Identify which cell holds the provided text, then report its [X, Y] central coordinate. 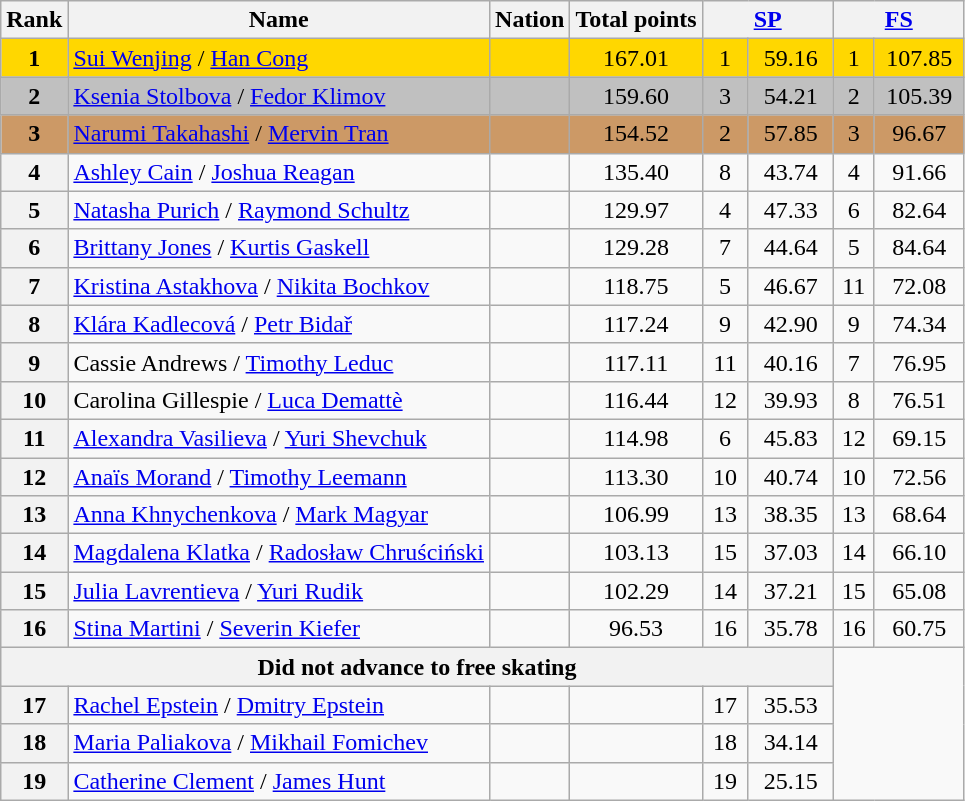
Julia Lavrentieva / Yuri Rudik [279, 591]
Klára Kadlecová / Petr Bidař [279, 324]
103.13 [636, 553]
84.64 [919, 248]
Sui Wenjing / Han Cong [279, 58]
96.67 [919, 134]
Did not advance to free skating [417, 667]
Natasha Purich / Raymond Schultz [279, 210]
Stina Martini / Severin Kiefer [279, 629]
Name [279, 20]
Carolina Gillespie / Luca Demattè [279, 400]
Catherine Clement / James Hunt [279, 781]
117.24 [636, 324]
Rank [34, 20]
82.64 [919, 210]
102.29 [636, 591]
Rachel Epstein / Dmitry Epstein [279, 705]
35.53 [790, 705]
Maria Paliakova / Mikhail Fomichev [279, 743]
65.08 [919, 591]
107.85 [919, 58]
Kristina Astakhova / Nikita Bochkov [279, 286]
129.28 [636, 248]
25.15 [790, 781]
60.75 [919, 629]
Ashley Cain / Joshua Reagan [279, 172]
Cassie Andrews / Timothy Leduc [279, 362]
113.30 [636, 477]
72.56 [919, 477]
91.66 [919, 172]
Anna Khnychenkova / Mark Magyar [279, 515]
34.14 [790, 743]
118.75 [636, 286]
69.15 [919, 438]
116.44 [636, 400]
Anaïs Morand / Timothy Leemann [279, 477]
74.34 [919, 324]
154.52 [636, 134]
37.21 [790, 591]
129.97 [636, 210]
44.64 [790, 248]
39.93 [790, 400]
159.60 [636, 96]
66.10 [919, 553]
76.51 [919, 400]
Nation [530, 20]
35.78 [790, 629]
45.83 [790, 438]
114.98 [636, 438]
Brittany Jones / Kurtis Gaskell [279, 248]
47.33 [790, 210]
Alexandra Vasilieva / Yuri Shevchuk [279, 438]
135.40 [636, 172]
76.95 [919, 362]
FS [898, 20]
Ksenia Stolbova / Fedor Klimov [279, 96]
Magdalena Klatka / Radosław Chruściński [279, 553]
117.11 [636, 362]
38.35 [790, 515]
46.67 [790, 286]
167.01 [636, 58]
96.53 [636, 629]
42.90 [790, 324]
105.39 [919, 96]
SP [768, 20]
40.74 [790, 477]
72.08 [919, 286]
37.03 [790, 553]
59.16 [790, 58]
57.85 [790, 134]
40.16 [790, 362]
54.21 [790, 96]
Narumi Takahashi / Mervin Tran [279, 134]
Total points [636, 20]
106.99 [636, 515]
43.74 [790, 172]
68.64 [919, 515]
